Return the [X, Y] coordinate for the center point of the cell that contains the specified text.  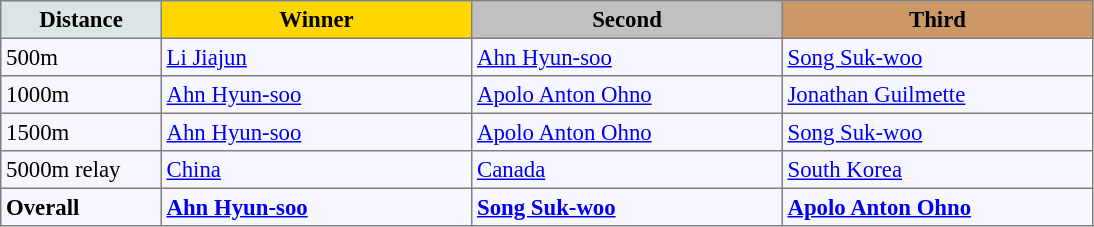
500m [81, 57]
Overall [81, 207]
South Korea [937, 170]
Third [937, 20]
Jonathan Guilmette [937, 95]
Canada [627, 170]
1500m [81, 132]
1000m [81, 95]
Li Jiajun [316, 57]
Winner [316, 20]
Distance [81, 20]
Second [627, 20]
5000m relay [81, 170]
China [316, 170]
